Pinpoint the cell where the given text exists, returning its [x, y] midpoint coordinate. 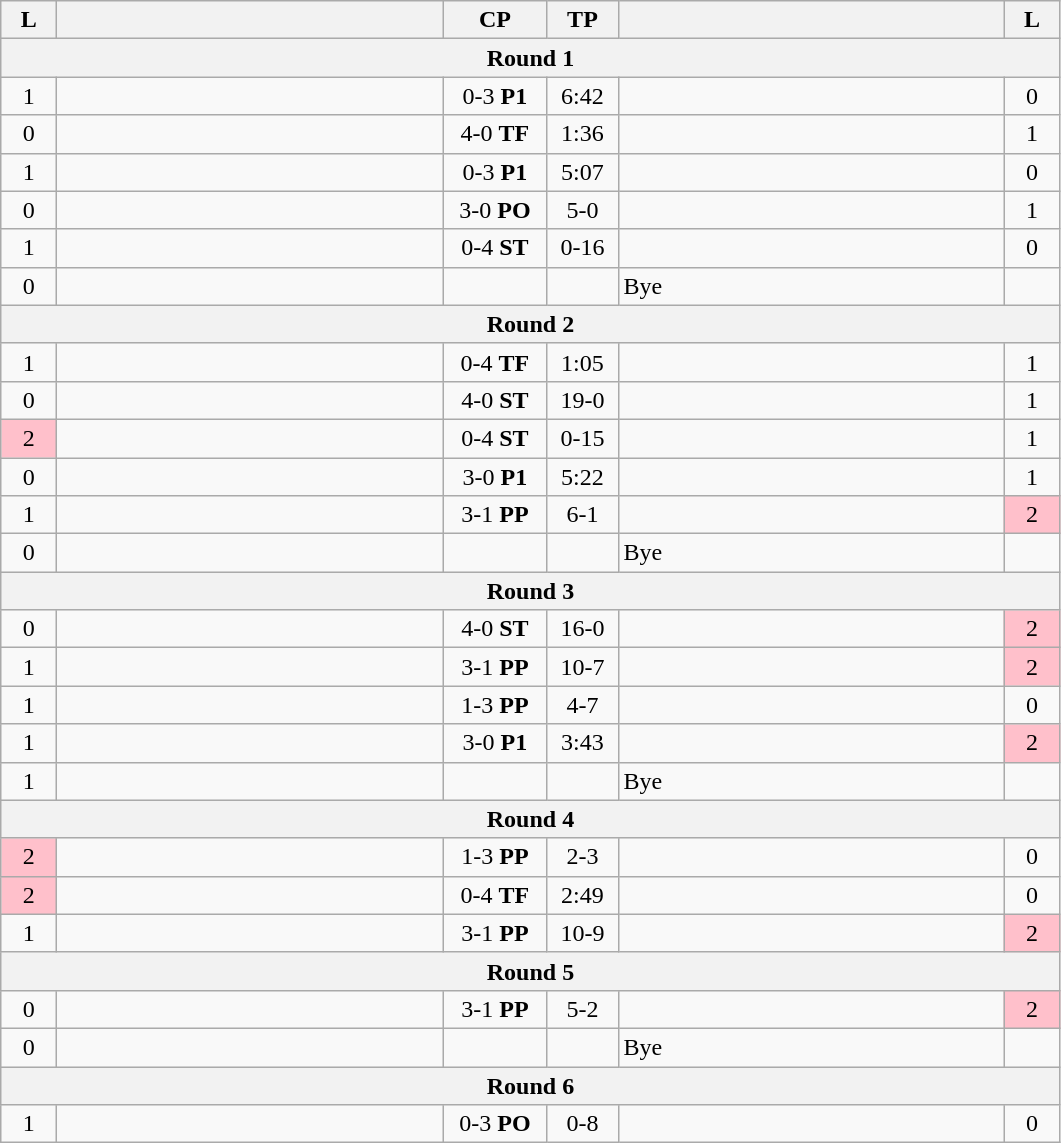
Round 1 [530, 58]
6-1 [582, 515]
4-0 TF [495, 134]
0-3 PO [495, 1124]
0-16 [582, 248]
4-7 [582, 705]
1:36 [582, 134]
Round 6 [530, 1085]
10-7 [582, 667]
Round 4 [530, 819]
CP [495, 20]
3:43 [582, 743]
Round 2 [530, 324]
0-8 [582, 1124]
0-15 [582, 438]
10-9 [582, 933]
Round 3 [530, 591]
2-3 [582, 857]
5:22 [582, 477]
2:49 [582, 895]
6:42 [582, 96]
5-0 [582, 210]
Round 5 [530, 971]
TP [582, 20]
16-0 [582, 629]
1:05 [582, 362]
5-2 [582, 1009]
3-0 PO [495, 210]
5:07 [582, 172]
19-0 [582, 400]
